Find where the given text appears and provide that cell's center as [x, y] coordinate. 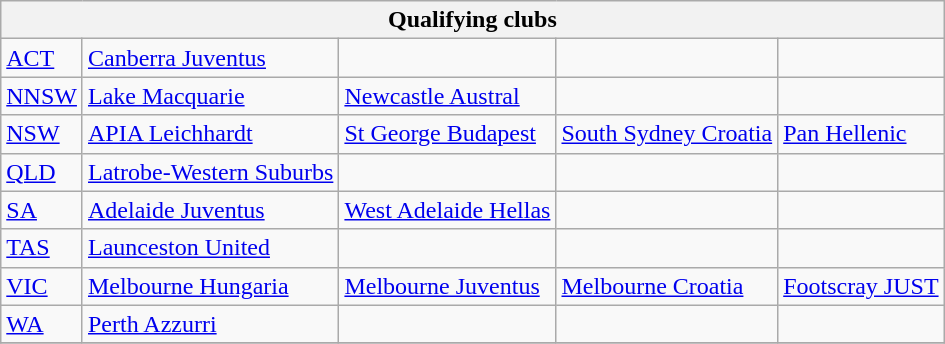
Newcastle Austral [448, 96]
QLD [42, 172]
Qualifying clubs [472, 20]
Footscray JUST [861, 286]
Perth Azzurri [210, 324]
St George Budapest [448, 134]
SA [42, 210]
Launceston United [210, 248]
WA [42, 324]
Latrobe-Western Suburbs [210, 172]
Adelaide Juventus [210, 210]
NSW [42, 134]
TAS [42, 248]
APIA Leichhardt [210, 134]
Canberra Juventus [210, 58]
Pan Hellenic [861, 134]
Lake Macquarie [210, 96]
West Adelaide Hellas [448, 210]
South Sydney Croatia [667, 134]
NNSW [42, 96]
VIC [42, 286]
Melbourne Hungaria [210, 286]
Melbourne Croatia [667, 286]
ACT [42, 58]
Melbourne Juventus [448, 286]
